Search for the cell housing the specified text and yield its (x, y) center coordinate. 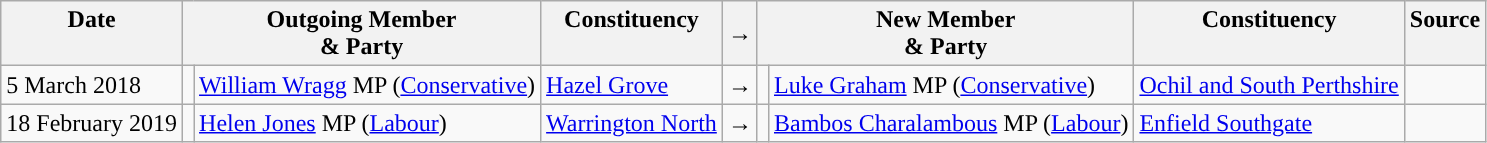
18 February 2019 (92, 123)
Ochil and South Perthshire (1269, 85)
Date (92, 34)
Enfield Southgate (1269, 123)
Warrington North (632, 123)
New Member& Party (946, 34)
5 March 2018 (92, 85)
Source (1444, 34)
Hazel Grove (632, 85)
Luke Graham MP (Conservative) (950, 85)
Outgoing Member& Party (361, 34)
Helen Jones MP (Labour) (368, 123)
William Wragg MP (Conservative) (368, 85)
Bambos Charalambous MP (Labour) (950, 123)
